Detect which cell encompasses the target text, then output its [X, Y] center coordinate. 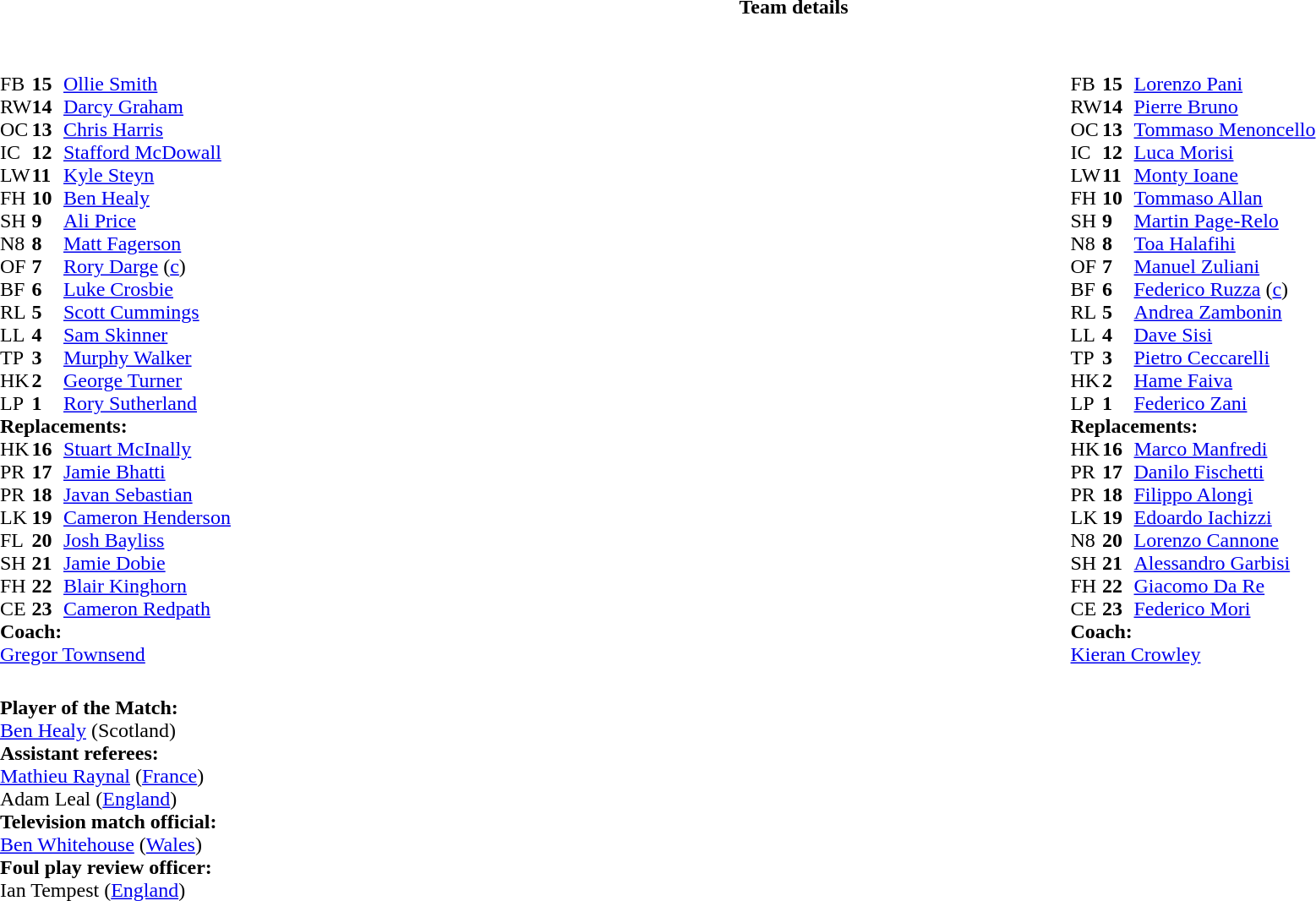
Chris Harris [147, 130]
Manuel Zuliani [1226, 267]
Martin Page-Relo [1226, 221]
Kyle Steyn [147, 176]
George Turner [147, 380]
Blair Kinghorn [147, 587]
Toa Halafihi [1226, 243]
Alessandro Garbisi [1226, 563]
Andrea Zambonin [1226, 313]
Hame Faiva [1226, 380]
Pierre Bruno [1226, 106]
Jamie Bhatti [147, 472]
Matt Fagerson [147, 243]
Lorenzo Pani [1226, 85]
Darcy Graham [147, 106]
Pietro Ceccarelli [1226, 358]
Ollie Smith [147, 85]
Javan Sebastian [147, 495]
Dave Sisi [1226, 335]
Lorenzo Cannone [1226, 541]
FL [16, 541]
Ben Healy [147, 198]
Kieran Crowley [1193, 654]
Giacomo Da Re [1226, 587]
Monty Ioane [1226, 176]
Federico Mori [1226, 609]
Ali Price [147, 221]
Federico Ruzza (c) [1226, 289]
Stuart McInally [147, 450]
Rory Darge (c) [147, 267]
Jamie Dobie [147, 563]
Cameron Redpath [147, 609]
Cameron Henderson [147, 517]
Marco Manfredi [1226, 450]
Stafford McDowall [147, 152]
Scott Cummings [147, 313]
Federico Zani [1226, 404]
Edoardo Iachizzi [1226, 517]
Tommaso Menoncello [1226, 130]
Luca Morisi [1226, 152]
Danilo Fischetti [1226, 472]
Rory Sutherland [147, 404]
Luke Crosbie [147, 289]
Josh Bayliss [147, 541]
Tommaso Allan [1226, 198]
Filippo Alongi [1226, 495]
Gregor Townsend [115, 654]
Sam Skinner [147, 335]
Murphy Walker [147, 358]
